Return the (X, Y) coordinate for the center point of the cell that contains the specified text.  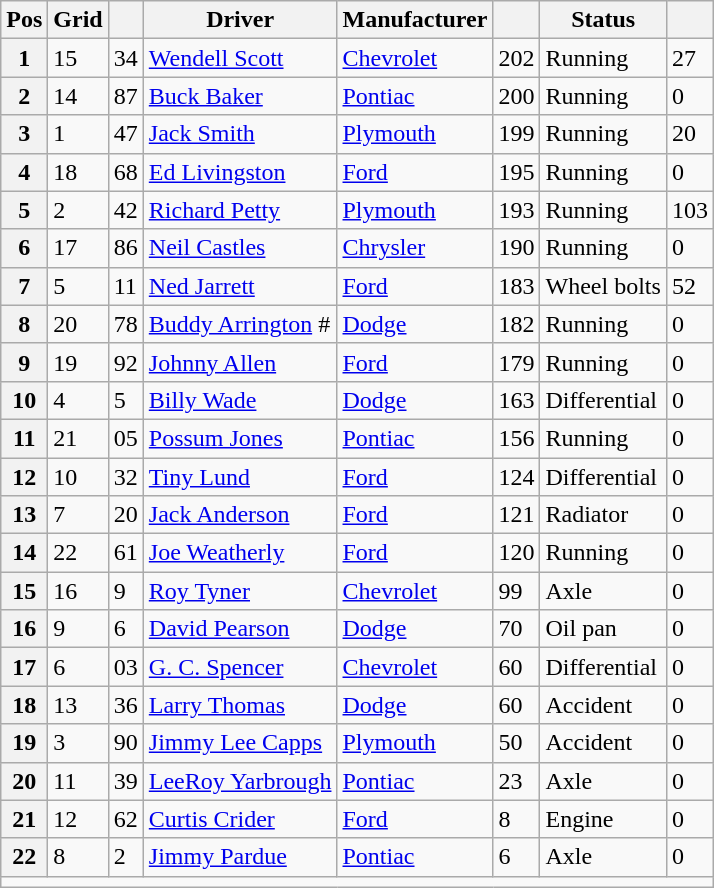
LeeRoy Yarbrough (240, 781)
124 (516, 477)
190 (516, 248)
182 (516, 324)
34 (126, 58)
62 (126, 819)
61 (126, 553)
92 (126, 362)
03 (126, 667)
193 (516, 210)
68 (126, 172)
Buck Baker (240, 96)
David Pearson (240, 629)
Curtis Crider (240, 819)
120 (516, 553)
86 (126, 248)
39 (126, 781)
Ed Livingston (240, 172)
70 (516, 629)
156 (516, 438)
52 (690, 286)
05 (126, 438)
Grid (78, 20)
Possum Jones (240, 438)
Engine (603, 819)
Jack Smith (240, 134)
Larry Thomas (240, 705)
42 (126, 210)
103 (690, 210)
195 (516, 172)
Oil pan (603, 629)
163 (516, 400)
Wheel bolts (603, 286)
27 (690, 58)
Wendell Scott (240, 58)
199 (516, 134)
Johnny Allen (240, 362)
Jimmy Pardue (240, 857)
Driver (240, 20)
121 (516, 515)
90 (126, 743)
202 (516, 58)
Tiny Lund (240, 477)
32 (126, 477)
Joe Weatherly (240, 553)
Pos (24, 20)
36 (126, 705)
Status (603, 20)
99 (516, 591)
Billy Wade (240, 400)
Radiator (603, 515)
G. C. Spencer (240, 667)
Richard Petty (240, 210)
Neil Castles (240, 248)
Jimmy Lee Capps (240, 743)
87 (126, 96)
23 (516, 781)
Manufacturer (415, 20)
200 (516, 96)
78 (126, 324)
Ned Jarrett (240, 286)
Roy Tyner (240, 591)
179 (516, 362)
50 (516, 743)
Chrysler (415, 248)
183 (516, 286)
47 (126, 134)
Buddy Arrington # (240, 324)
Jack Anderson (240, 515)
